Provide the [X, Y] coordinate of the cell's center where the given text is located.  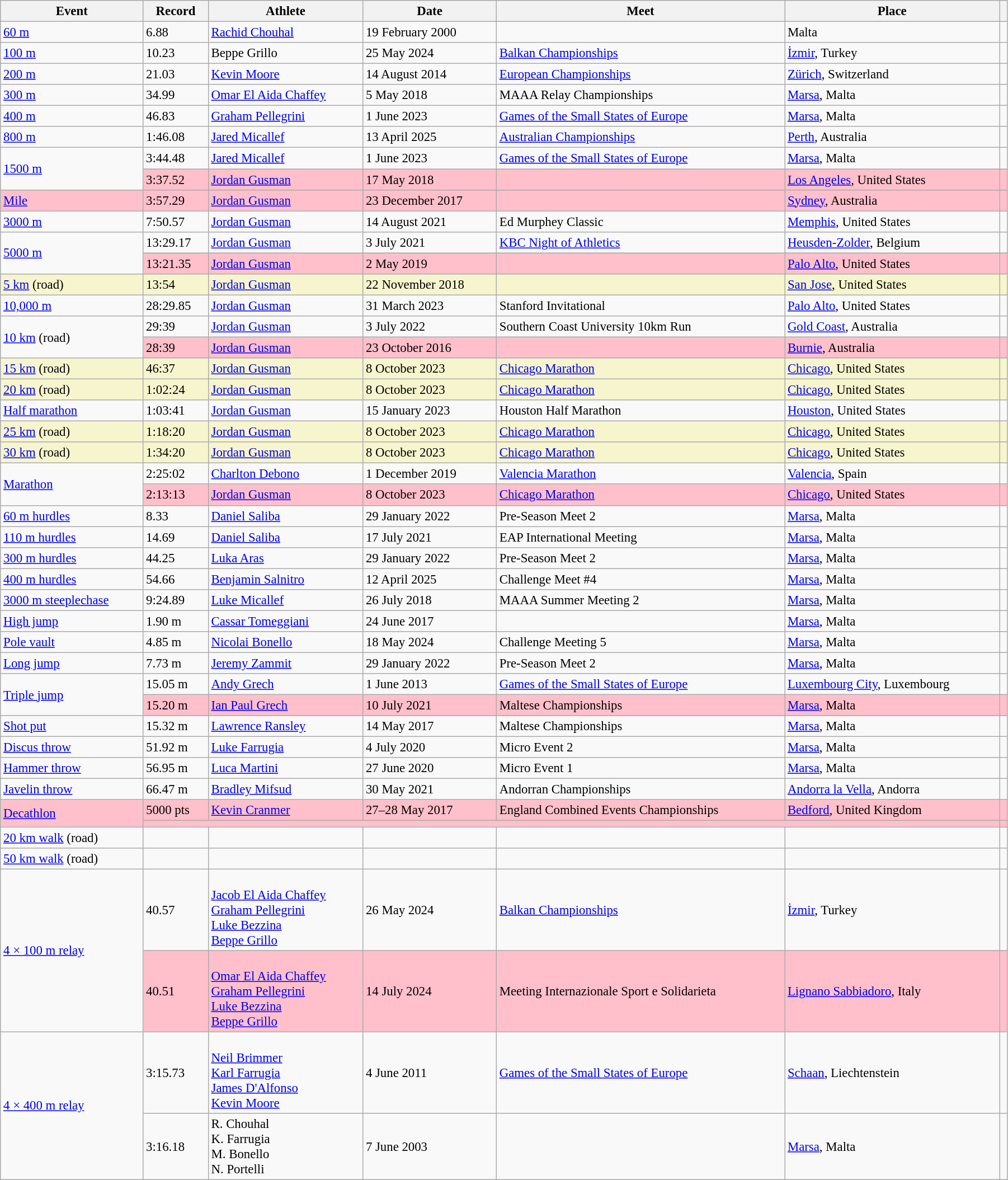
30 km (road) [72, 453]
Shot put [72, 726]
51.92 m [176, 748]
Half marathon [72, 411]
Athlete [285, 11]
Charlton Debono [285, 474]
200 m [72, 74]
Triple jump [72, 695]
KBC Night of Athletics [640, 242]
25 May 2024 [430, 53]
Pole vault [72, 642]
5 May 2018 [430, 95]
15.20 m [176, 706]
12 April 2025 [430, 579]
Meet [640, 11]
Benjamin Salnitro [285, 579]
Graham Pellegrini [285, 116]
23 October 2016 [430, 347]
Luca Martini [285, 768]
3 July 2021 [430, 242]
Date [430, 11]
3:57.29 [176, 200]
Luke Farrugia [285, 748]
24 June 2017 [430, 621]
28:39 [176, 347]
14 May 2017 [430, 726]
Meeting Internazionale Sport e Solidarieta [640, 991]
17 May 2018 [430, 180]
1 June 2013 [430, 684]
1500 m [72, 169]
Luxembourg City, Luxembourg [892, 684]
Beppe Grillo [285, 53]
1:46.08 [176, 137]
Los Angeles, United States [892, 180]
19 February 2000 [430, 32]
Ian Paul Grech [285, 706]
5000 pts [176, 811]
27 June 2020 [430, 768]
4 June 2011 [430, 1073]
1:02:24 [176, 390]
Discus throw [72, 748]
Heusden-Zolder, Belgium [892, 242]
13:29.17 [176, 242]
R. ChouhalK. FarrugiaM. BonelloN. Portelli [285, 1147]
15 km (road) [72, 369]
Houston Half Marathon [640, 411]
40.51 [176, 991]
34.99 [176, 95]
7 June 2003 [430, 1147]
26 May 2024 [430, 910]
13:21.35 [176, 264]
Lignano Sabbiadoro, Italy [892, 991]
Decathlon [72, 814]
20 km walk (road) [72, 838]
6.88 [176, 32]
10.23 [176, 53]
Hammer throw [72, 768]
27–28 May 2017 [430, 811]
Bedford, United Kingdom [892, 811]
25 km (road) [72, 432]
22 November 2018 [430, 285]
14 August 2014 [430, 74]
18 May 2024 [430, 642]
1:03:41 [176, 411]
14.69 [176, 537]
14 July 2024 [430, 991]
10 July 2021 [430, 706]
13 April 2025 [430, 137]
9:24.89 [176, 600]
3 July 2022 [430, 327]
Rachid Chouhal [285, 32]
3000 m steeplechase [72, 600]
Ed Murphey Classic [640, 222]
17 July 2021 [430, 537]
European Championships [640, 74]
Nicolai Bonello [285, 642]
15 January 2023 [430, 411]
Andorran Championships [640, 789]
Andy Grech [285, 684]
31 March 2023 [430, 305]
Jacob El Aida ChaffeyGraham PellegriniLuke BezzinaBeppe Grillo [285, 910]
Omar El Aida Chaffey [285, 95]
1:18:20 [176, 432]
Marathon [72, 485]
Kevin Moore [285, 74]
Jeremy Zammit [285, 663]
Australian Championships [640, 137]
Bradley Mifsud [285, 789]
4.85 m [176, 642]
4 July 2020 [430, 748]
15.32 m [176, 726]
54.66 [176, 579]
23 December 2017 [430, 200]
40.57 [176, 910]
Zürich, Switzerland [892, 74]
MAAA Summer Meeting 2 [640, 600]
Micro Event 2 [640, 748]
High jump [72, 621]
300 m hurdles [72, 558]
3:44.48 [176, 158]
14 August 2021 [430, 222]
Luke Micallef [285, 600]
England Combined Events Championships [640, 811]
Luka Aras [285, 558]
10 km (road) [72, 337]
Valencia, Spain [892, 474]
4 × 400 m relay [72, 1106]
13:54 [176, 285]
Sydney, Australia [892, 200]
15.05 m [176, 684]
3000 m [72, 222]
3:15.73 [176, 1073]
44.25 [176, 558]
400 m [72, 116]
Mile [72, 200]
60 m hurdles [72, 516]
26 July 2018 [430, 600]
Cassar Tomeggiani [285, 621]
110 m hurdles [72, 537]
EAP International Meeting [640, 537]
Gold Coast, Australia [892, 327]
8.33 [176, 516]
1 December 2019 [430, 474]
2 May 2019 [430, 264]
San Jose, United States [892, 285]
2:25:02 [176, 474]
50 km walk (road) [72, 858]
Javelin throw [72, 789]
Omar El Aida ChaffeyGraham PellegriniLuke BezzinaBeppe Grillo [285, 991]
30 May 2021 [430, 789]
1:34:20 [176, 453]
20 km (road) [72, 390]
Kevin Cranmer [285, 811]
Valencia Marathon [640, 474]
7.73 m [176, 663]
Andorra la Vella, Andorra [892, 789]
Micro Event 1 [640, 768]
Long jump [72, 663]
Stanford Invitational [640, 305]
Record [176, 11]
Neil BrimmerKarl FarrugiaJames D'AlfonsoKevin Moore [285, 1073]
Lawrence Ransley [285, 726]
21.03 [176, 74]
46:37 [176, 369]
7:50.57 [176, 222]
Place [892, 11]
5000 m [72, 253]
Southern Coast University 10km Run [640, 327]
29:39 [176, 327]
2:13:13 [176, 495]
46.83 [176, 116]
5 km (road) [72, 285]
Houston, United States [892, 411]
56.95 m [176, 768]
28:29.85 [176, 305]
3:16.18 [176, 1147]
Challenge Meeting 5 [640, 642]
66.47 m [176, 789]
Memphis, United States [892, 222]
60 m [72, 32]
Perth, Australia [892, 137]
100 m [72, 53]
Event [72, 11]
Schaan, Liechtenstein [892, 1073]
4 × 100 m relay [72, 950]
Malta [892, 32]
300 m [72, 95]
400 m hurdles [72, 579]
10,000 m [72, 305]
1.90 m [176, 621]
Burnie, Australia [892, 347]
MAAA Relay Championships [640, 95]
Challenge Meet #4 [640, 579]
3:37.52 [176, 180]
800 m [72, 137]
